Return the [x, y] coordinate for the center point of the cell that contains the specified text.  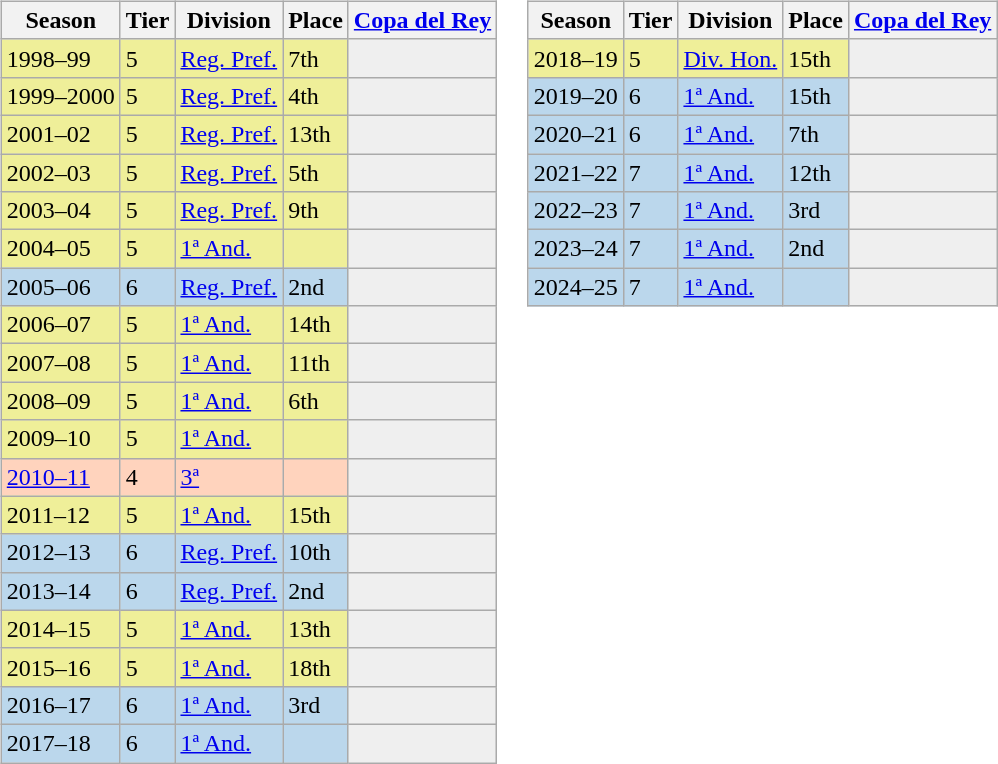
6th [316, 401]
3ª [229, 477]
2024–25 [576, 287]
2001–02 [60, 134]
18th [316, 667]
4 [148, 477]
2011–12 [60, 515]
2005–06 [60, 287]
2006–07 [60, 325]
1999–2000 [60, 96]
2012–13 [60, 553]
12th [816, 173]
1998–99 [60, 58]
2021–22 [576, 173]
2008–09 [60, 401]
2019–20 [576, 96]
2015–16 [60, 667]
2007–08 [60, 363]
2022–23 [576, 211]
2010–11 [60, 477]
5th [316, 173]
2003–04 [60, 211]
2017–18 [60, 743]
2013–14 [60, 591]
Div. Hon. [730, 58]
2014–15 [60, 629]
2016–17 [60, 705]
2004–05 [60, 249]
11th [316, 363]
2002–03 [60, 173]
2009–10 [60, 439]
10th [316, 553]
4th [316, 96]
14th [316, 325]
9th [316, 211]
2018–19 [576, 58]
2020–21 [576, 134]
2023–24 [576, 249]
